From the cell containing the given text, extract its center point as (x, y) coordinate. 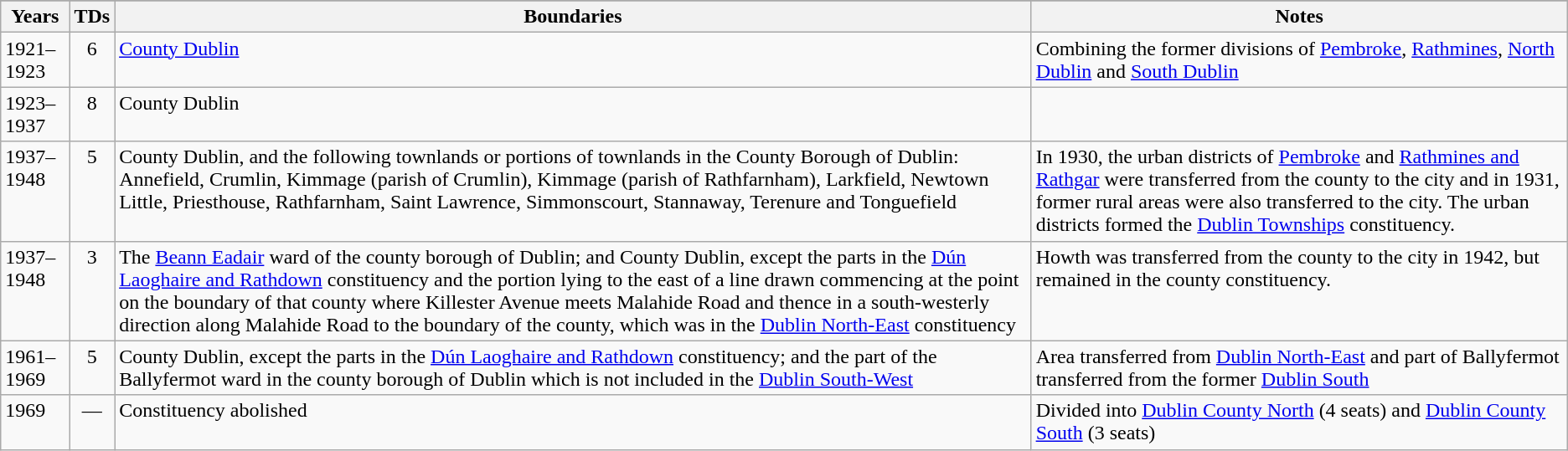
6 (92, 60)
Howth was transferred from the county to the city in 1942, but remained in the county constituency. (1299, 291)
TDs (92, 17)
Notes (1299, 17)
8 (92, 114)
1923–1937 (35, 114)
Years (35, 17)
— (92, 422)
Boundaries (573, 17)
1961–1969 (35, 368)
1969 (35, 422)
1921–1923 (35, 60)
3 (92, 291)
Divided into Dublin County North (4 seats) and Dublin County South (3 seats) (1299, 422)
Combining the former divisions of Pembroke, Rathmines, North Dublin and South Dublin (1299, 60)
Constituency abolished (573, 422)
Area transferred from Dublin North-East and part of Ballyfermot transferred from the former Dublin South (1299, 368)
